Capture the cell that displays the provided text and extract its (x, y) central coordinate. 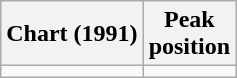
Chart (1991) (72, 34)
Peakposition (189, 34)
